Identify which cell holds the provided text, then report its (X, Y) central coordinate. 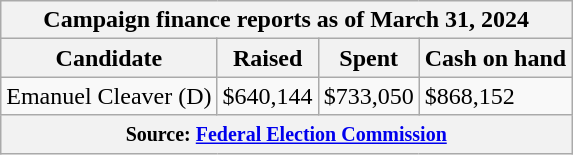
Spent (368, 58)
$640,144 (268, 96)
Raised (268, 58)
$868,152 (495, 96)
Cash on hand (495, 58)
Source: Federal Election Commission (286, 134)
Candidate (109, 58)
$733,050 (368, 96)
Campaign finance reports as of March 31, 2024 (286, 20)
Emanuel Cleaver (D) (109, 96)
